Determine the (X, Y) coordinate at the center of the cell enclosing the given text.  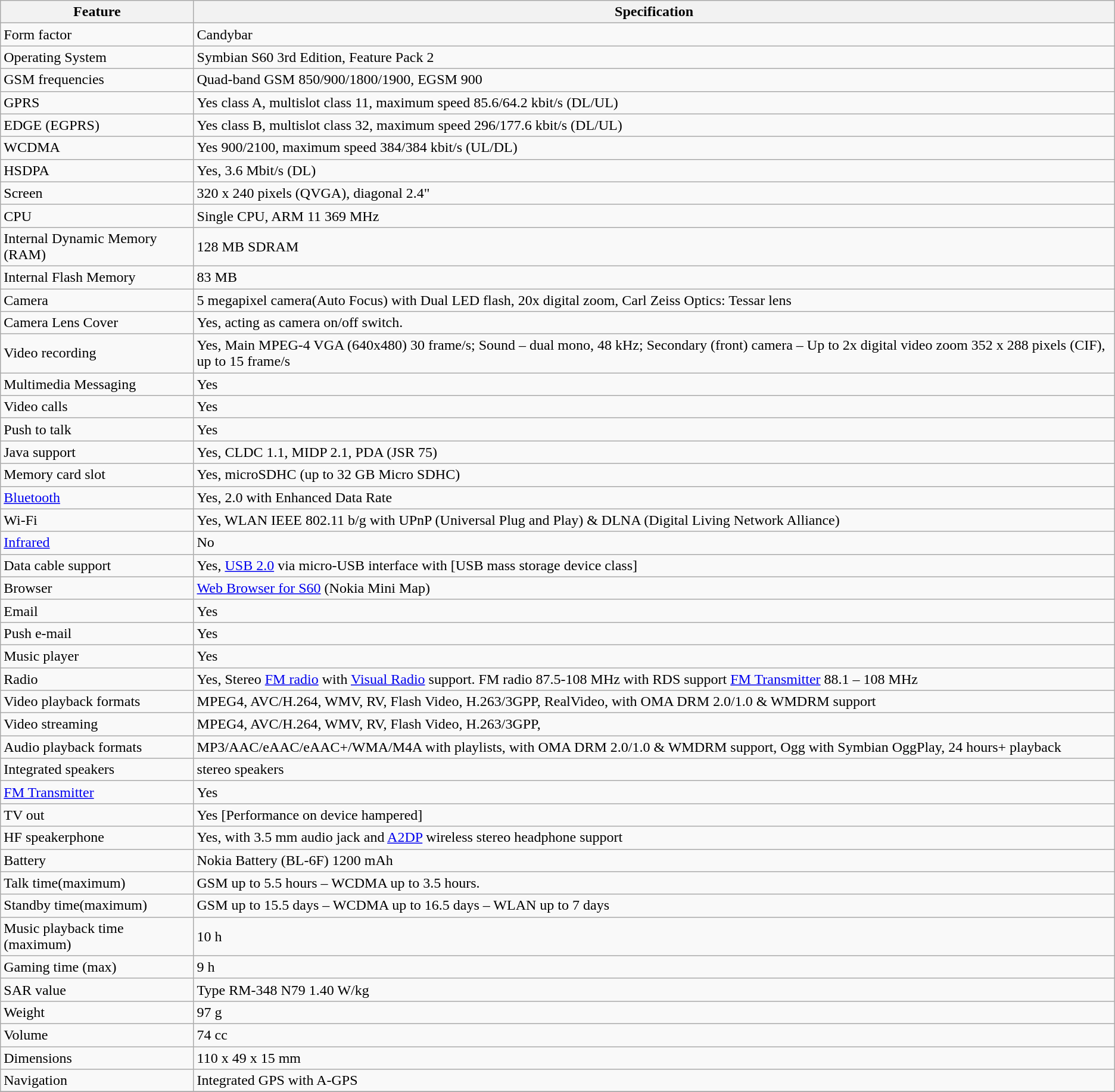
Yes [Performance on device hampered] (654, 815)
MPEG4, AVC/H.264, WMV, RV, Flash Video, H.263/3GPP, RealVideo, with OMA DRM 2.0/1.0 & WMDRM support (654, 702)
Dimensions (97, 1057)
Audio playback formats (97, 747)
Yes, WLAN IEEE 802.11 b/g with UPnP (Universal Plug and Play) & DLNA (Digital Living Network Alliance) (654, 520)
Navigation (97, 1081)
GSM frequencies (97, 80)
EDGE (EGPRS) (97, 125)
Video streaming (97, 724)
Infrared (97, 543)
FM Transmitter (97, 792)
Video recording (97, 354)
Music playback time (maximum) (97, 937)
Integrated speakers (97, 770)
Yes, acting as camera on/off switch. (654, 323)
Quad-band GSM 850/900/1800/1900, EGSM 900 (654, 80)
No (654, 543)
MP3/AAC/eAAC/eAAC+/WMA/M4A with playlists, with OMA DRM 2.0/1.0 & WMDRM support, Ogg with Symbian OggPlay, 24 hours+ playback (654, 747)
Yes, 3.6 Mbit/s (DL) (654, 170)
Yes 900/2100, maximum speed 384/384 kbit/s (UL/DL) (654, 148)
TV out (97, 815)
Weight (97, 1012)
CPU (97, 216)
Symbian S60 3rd Edition, Feature Pack 2 (654, 57)
Yes, Stereo FM radio with Visual Radio support. FM radio 87.5-108 MHz with RDS support FM Transmitter 88.1 – 108 MHz (654, 679)
Yes, CLDC 1.1, MIDP 2.1, PDA (JSR 75) (654, 452)
83 MB (654, 277)
Integrated GPS with A-GPS (654, 1081)
Push e-mail (97, 633)
Web Browser for S60 (Nokia Mini Map) (654, 588)
GPRS (97, 102)
GSM up to 15.5 days – WCDMA up to 16.5 days – WLAN up to 7 days (654, 906)
Standby time(maximum) (97, 906)
128 MB SDRAM (654, 247)
Video calls (97, 407)
Internal Flash Memory (97, 277)
MPEG4, AVC/H.264, WMV, RV, Flash Video, H.263/3GPP, (654, 724)
Wi-Fi (97, 520)
Browser (97, 588)
Volume (97, 1035)
Yes class A, multislot class 11, maximum speed 85.6/64.2 kbit/s (DL/UL) (654, 102)
74 cc (654, 1035)
Form factor (97, 35)
Multimedia Messaging (97, 384)
WCDMA (97, 148)
97 g (654, 1012)
GSM up to 5.5 hours – WCDMA up to 3.5 hours. (654, 883)
9 h (654, 967)
Battery (97, 860)
Nokia Battery (BL-6F) 1200 mAh (654, 860)
Email (97, 611)
5 megapixel camera(Auto Focus) with Dual LED flash, 20x digital zoom, Carl Zeiss Optics: Tessar lens (654, 300)
Music player (97, 656)
Candybar (654, 35)
Camera (97, 300)
Camera Lens Cover (97, 323)
320 x 240 pixels (QVGA), diagonal 2.4" (654, 193)
Radio (97, 679)
Yes, microSDHC (up to 32 GB Micro SDHC) (654, 475)
stereo speakers (654, 770)
Feature (97, 12)
Memory card slot (97, 475)
Data cable support (97, 565)
SAR value (97, 990)
HF speakerphone (97, 838)
Specification (654, 12)
Video playback formats (97, 702)
10 h (654, 937)
Yes, 2.0 with Enhanced Data Rate (654, 497)
Single CPU, ARM 11 369 MHz (654, 216)
HSDPA (97, 170)
Yes, USB 2.0 via micro-USB interface with [USB mass storage device class] (654, 565)
Screen (97, 193)
Yes, with 3.5 mm audio jack and A2DP wireless stereo headphone support (654, 838)
Internal Dynamic Memory (RAM) (97, 247)
Push to talk (97, 430)
Bluetooth (97, 497)
Gaming time (max) (97, 967)
Java support (97, 452)
Operating System (97, 57)
110 x 49 x 15 mm (654, 1057)
Talk time(maximum) (97, 883)
Yes class B, multislot class 32, maximum speed 296/177.6 kbit/s (DL/UL) (654, 125)
Type RM-348 N79 1.40 W/kg (654, 990)
